Extract the (x, y) coordinate from the center of the cell holding the provided text.  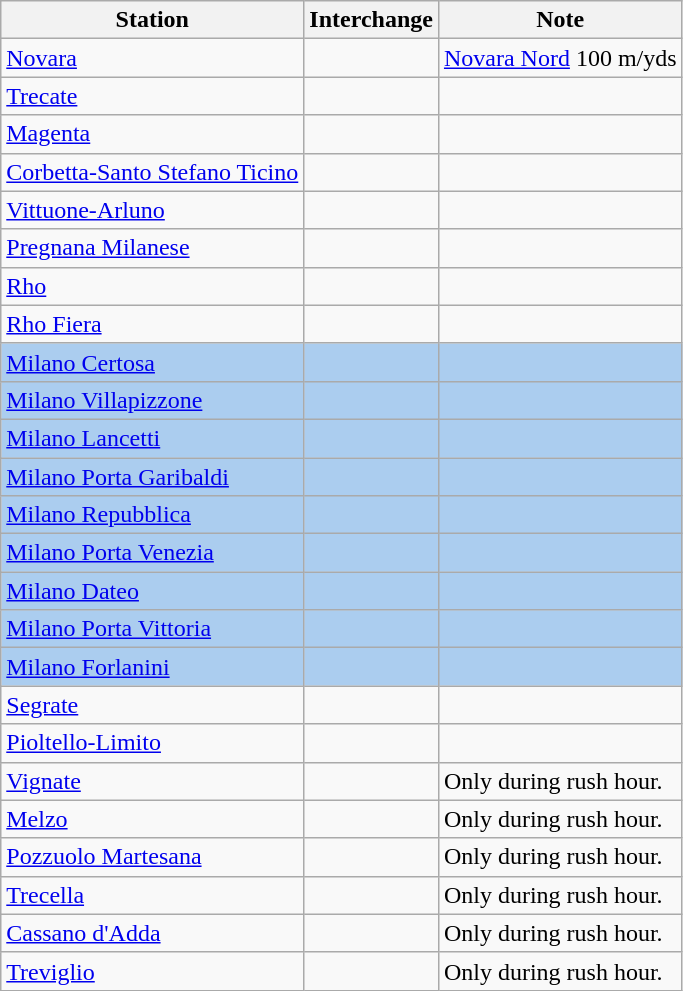
Corbetta-Santo Stefano Ticino (152, 172)
Milano Villapizzone (152, 400)
Magenta (152, 134)
Milano Dateo (152, 591)
Milano Repubblica (152, 515)
Station (152, 20)
Cassano d'Adda (152, 933)
Milano Porta Vittoria (152, 629)
Pozzuolo Martesana (152, 857)
Pioltello-Limito (152, 743)
Milano Porta Venezia (152, 553)
Milano Forlanini (152, 667)
Novara Nord 100 m/yds (560, 58)
Melzo (152, 819)
Vittuone-Arluno (152, 210)
Vignate (152, 781)
Treviglio (152, 971)
Note (560, 20)
Trecate (152, 96)
Trecella (152, 895)
Novara (152, 58)
Pregnana Milanese (152, 248)
Rho Fiera (152, 324)
Segrate (152, 705)
Milano Porta Garibaldi (152, 477)
Milano Lancetti (152, 438)
Rho (152, 286)
Milano Certosa (152, 362)
Interchange (372, 20)
